Scan for the cell matching the given text and deliver its [X, Y] coordinate at center. 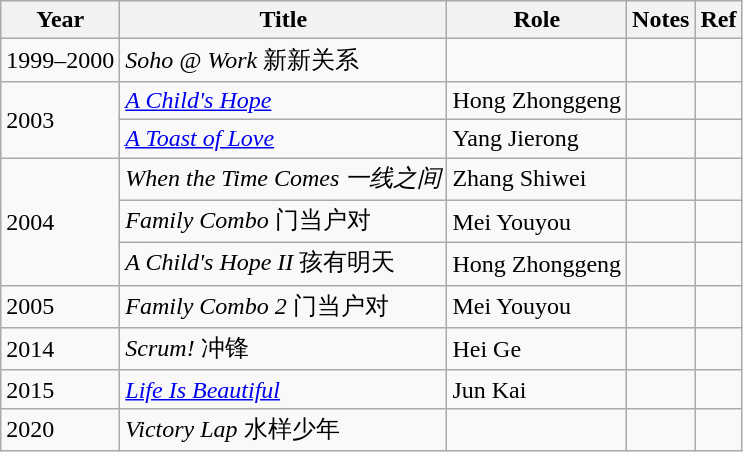
Notes [661, 20]
Yang Jierong [537, 138]
When the Time Comes 一线之间 [284, 180]
2020 [60, 430]
Year [60, 20]
Victory Lap 水样少年 [284, 430]
Family Combo 2 门当户对 [284, 306]
Scrum! 冲锋 [284, 350]
2004 [60, 222]
Ref [718, 20]
2015 [60, 389]
Family Combo 门当户对 [284, 222]
2003 [60, 119]
1999–2000 [60, 60]
Zhang Shiwei [537, 180]
A Toast of Love [284, 138]
Jun Kai [537, 389]
A Child's Hope II 孩有明天 [284, 264]
2005 [60, 306]
A Child's Hope [284, 100]
Title [284, 20]
Life Is Beautiful [284, 389]
Hei Ge [537, 350]
2014 [60, 350]
Soho @ Work 新新关系 [284, 60]
Role [537, 20]
